Locate the cell with the specified text and output its (x, y) center coordinate. 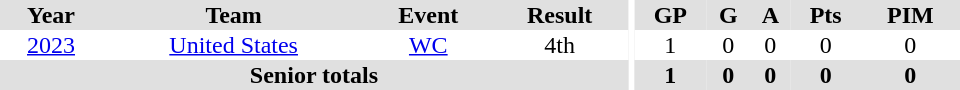
A (770, 15)
United States (234, 45)
2023 (51, 45)
Team (234, 15)
Year (51, 15)
GP (670, 15)
Result (560, 15)
WC (428, 45)
PIM (910, 15)
Pts (826, 15)
Event (428, 15)
4th (560, 45)
G (728, 15)
Senior totals (314, 75)
